Detect which cell encompasses the target text, then output its [X, Y] center coordinate. 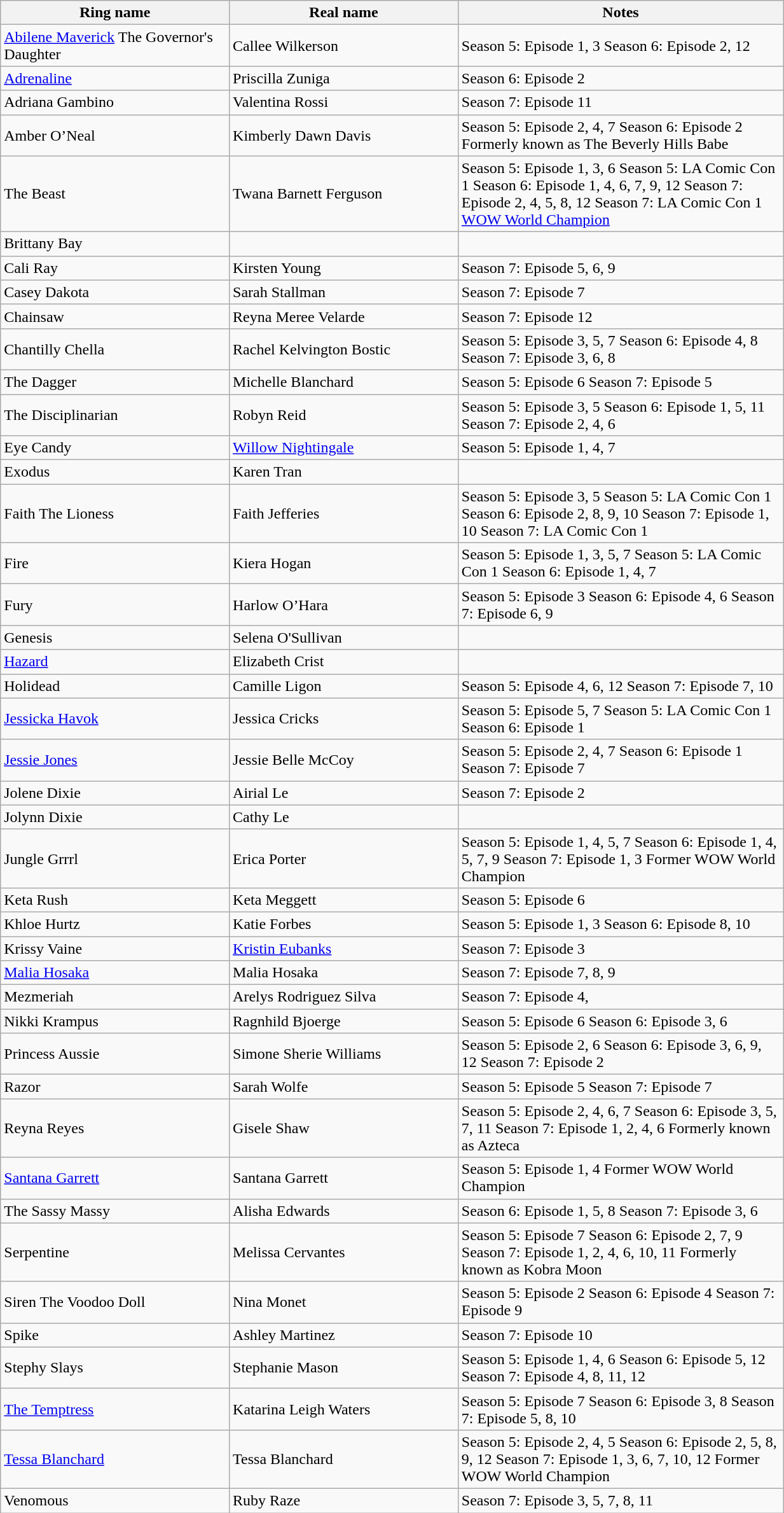
Adriana Gambino [115, 102]
Season 5: Episode 3, 5 Season 6: Episode 1, 5, 11 Season 7: Episode 2, 4, 6 [621, 415]
Eye Candy [115, 448]
Season 5: Episode 7 Season 6: Episode 3, 8 Season 7: Episode 5, 8, 10 [621, 1409]
Harlow O’Hara [344, 604]
Exodus [115, 472]
Faith The Lioness [115, 513]
Airial Le [344, 793]
Adrenaline [115, 78]
Amber O’Neal [115, 135]
Season 5: Episode 3, 5, 7 Season 6: Episode 4, 8 Season 7: Episode 3, 6, 8 [621, 349]
Season 6: Episode 2 [621, 78]
Season 7: Episode 11 [621, 102]
Faith Jefferies [344, 513]
Ruby Raze [344, 1500]
The Disciplinarian [115, 415]
Chantilly Chella [115, 349]
Fury [115, 604]
Hazard [115, 662]
Katarina Leigh Waters [344, 1409]
Gisele Shaw [344, 1128]
Season 7: Episode 5, 6, 9 [621, 268]
Alisha Edwards [344, 1211]
Callee Wilkerson [344, 46]
Arelys Rodriguez Silva [344, 997]
Season 5: Episode 1, 3 Season 6: Episode 8, 10 [621, 924]
Venomous [115, 1500]
Razor [115, 1087]
Season 5: Episode 5 Season 7: Episode 7 [621, 1087]
Simone Sherie Williams [344, 1054]
Twana Barnett Ferguson [344, 193]
Season 5: Episode 6 [621, 900]
Melissa Cervantes [344, 1252]
The Sassy Massy [115, 1211]
Season 5: Episode 1, 4, 5, 7 Season 6: Episode 1, 4, 5, 7, 9 Season 7: Episode 1, 3 Former WOW World Champion [621, 858]
The Temptress [115, 1409]
Season 6: Episode 1, 5, 8 Season 7: Episode 3, 6 [621, 1211]
Season 5: Episode 2 Season 6: Episode 4 Season 7: Episode 9 [621, 1302]
Jessicka Havok [115, 719]
Chainsaw [115, 316]
Siren The Voodoo Doll [115, 1302]
Season 5: Episode 2, 4, 7 Season 6: Episode 1 Season 7: Episode 7 [621, 760]
Season 5: Episode 2, 4, 7 Season 6: Episode 2 Formerly known as The Beverly Hills Babe [621, 135]
Season 7: Episode 7, 8, 9 [621, 973]
Kristin Eubanks [344, 949]
Season 5: Episode 7 Season 6: Episode 2, 7, 9 Season 7: Episode 1, 2, 4, 6, 10, 11 Formerly known as Kobra Moon [621, 1252]
Keta Rush [115, 900]
Kimberly Dawn Davis [344, 135]
Sarah Wolfe [344, 1087]
Season 7: Episode 10 [621, 1335]
Karen Tran [344, 472]
The Dagger [115, 382]
Season 5: Episode 1, 3 Season 6: Episode 2, 12 [621, 46]
Casey Dakota [115, 292]
Jessica Cricks [344, 719]
Keta Meggett [344, 900]
Genesis [115, 638]
Season 7: Episode 7 [621, 292]
Nina Monet [344, 1302]
Erica Porter [344, 858]
Fire [115, 564]
Season 7: Episode 4, [621, 997]
The Beast [115, 193]
Krissy Vaine [115, 949]
Valentina Rossi [344, 102]
Katie Forbes [344, 924]
Cathy Le [344, 817]
Robyn Reid [344, 415]
Season 5: Episode 6 Season 6: Episode 3, 6 [621, 1021]
Ring name [115, 13]
Season 5: Episode 2, 4, 5 Season 6: Episode 2, 5, 8, 9, 12 Season 7: Episode 1, 3, 6, 7, 10, 12 Former WOW World Champion [621, 1459]
Ragnhild Bjoerge [344, 1021]
Jolene Dixie [115, 793]
Season 5: Episode 5, 7 Season 5: LA Comic Con 1 Season 6: Episode 1 [621, 719]
Selena O'Sullivan [344, 638]
Season 7: Episode 12 [621, 316]
Willow Nightingale [344, 448]
Stephy Slays [115, 1368]
Season 7: Episode 2 [621, 793]
Abilene Maverick The Governor's Daughter [115, 46]
Michelle Blanchard [344, 382]
Cali Ray [115, 268]
Khloe Hurtz [115, 924]
Notes [621, 13]
Nikki Krampus [115, 1021]
Season 5: Episode 2, 4, 6, 7 Season 6: Episode 3, 5, 7, 11 Season 7: Episode 1, 2, 4, 6 Formerly known as Azteca [621, 1128]
Season 5: Episode 2, 6 Season 6: Episode 3, 6, 9, 12 Season 7: Episode 2 [621, 1054]
Rachel Kelvington Bostic [344, 349]
Stephanie Mason [344, 1368]
Jessie Jones [115, 760]
Jolynn Dixie [115, 817]
Season 5: Episode 3, 5 Season 5: LA Comic Con 1 Season 6: Episode 2, 8, 9, 10 Season 7: Episode 1, 10 Season 7: LA Comic Con 1 [621, 513]
Season 5: Episode 1, 4, 7 [621, 448]
Real name [344, 13]
Brittany Bay [115, 244]
Holidead [115, 686]
Season 5: Episode 1, 4 Former WOW World Champion [621, 1178]
Mezmeriah [115, 997]
Season 5: Episode 6 Season 7: Episode 5 [621, 382]
Season 7: Episode 3 [621, 949]
Reyna Meree Velarde [344, 316]
Season 5: Episode 1, 4, 6 Season 6: Episode 5, 12 Season 7: Episode 4, 8, 11, 12 [621, 1368]
Season 5: Episode 4, 6, 12 Season 7: Episode 7, 10 [621, 686]
Elizabeth Crist [344, 662]
Kiera Hogan [344, 564]
Reyna Reyes [115, 1128]
Serpentine [115, 1252]
Camille Ligon [344, 686]
Season 5: Episode 3 Season 6: Episode 4, 6 Season 7: Episode 6, 9 [621, 604]
Ashley Martinez [344, 1335]
Season 7: Episode 3, 5, 7, 8, 11 [621, 1500]
Season 5: Episode 1, 3, 5, 7 Season 5: LA Comic Con 1 Season 6: Episode 1, 4, 7 [621, 564]
Jungle Grrrl [115, 858]
Jessie Belle McCoy [344, 760]
Kirsten Young [344, 268]
Priscilla Zuniga [344, 78]
Spike [115, 1335]
Princess Aussie [115, 1054]
Sarah Stallman [344, 292]
